Detect which cell encompasses the target text, then output its [X, Y] center coordinate. 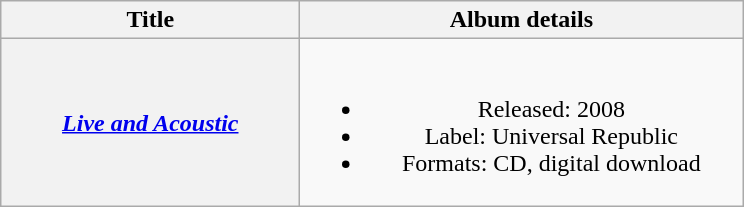
Live and Acoustic [150, 122]
Title [150, 20]
Album details [522, 20]
Released: 2008Label: Universal RepublicFormats: CD, digital download [522, 122]
